Provide the [X, Y] coordinate of the cell's center where the given text is located.  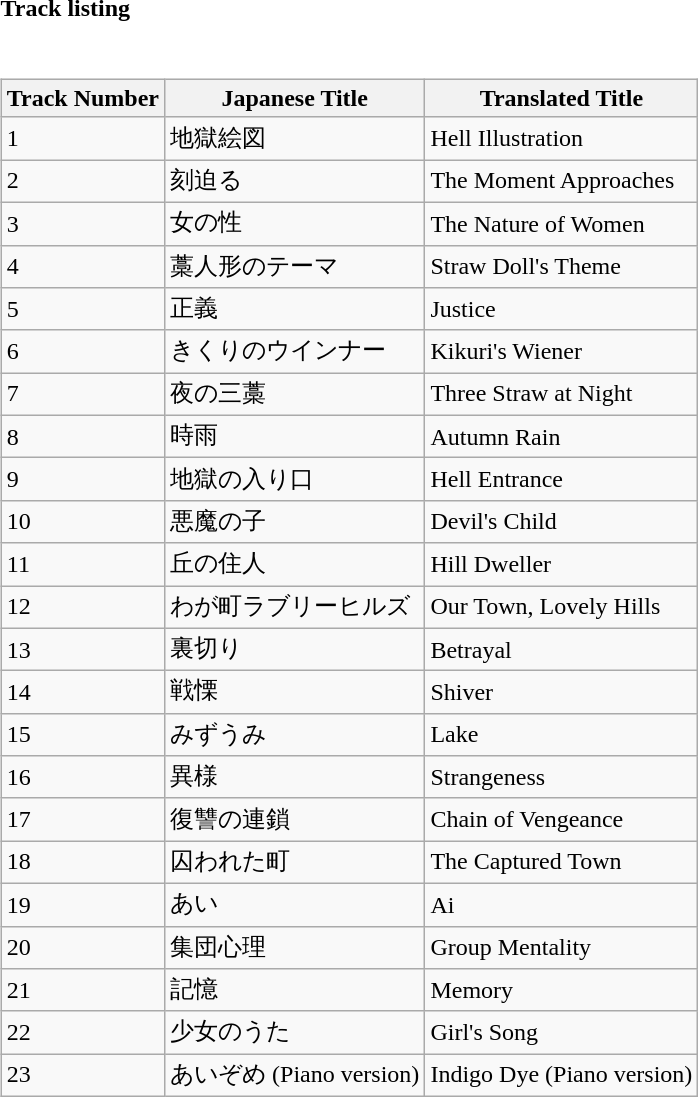
21 [82, 990]
戦慄 [295, 692]
Track Number [82, 98]
復讐の連鎖 [295, 820]
Chain of Vengeance [562, 820]
19 [82, 904]
The Nature of Women [562, 224]
8 [82, 436]
女の性 [295, 224]
地獄の入り口 [295, 480]
みずうみ [295, 734]
刻迫る [295, 182]
17 [82, 820]
集団心理 [295, 948]
Betrayal [562, 650]
わが町ラブリーヒルズ [295, 608]
9 [82, 480]
地獄絵図 [295, 138]
記憶 [295, 990]
Justice [562, 310]
22 [82, 1032]
Straw Doll's Theme [562, 266]
11 [82, 564]
3 [82, 224]
5 [82, 310]
Japanese Title [295, 98]
The Moment Approaches [562, 182]
Hell Illustration [562, 138]
Group Mentality [562, 948]
Strangeness [562, 778]
悪魔の子 [295, 522]
Translated Title [562, 98]
16 [82, 778]
夜の三藁 [295, 394]
異様 [295, 778]
23 [82, 1076]
Shiver [562, 692]
14 [82, 692]
10 [82, 522]
正義 [295, 310]
18 [82, 862]
少女のうた [295, 1032]
Lake [562, 734]
Hill Dweller [562, 564]
Hell Entrance [562, 480]
藁人形のテーマ [295, 266]
Ai [562, 904]
2 [82, 182]
12 [82, 608]
The Captured Town [562, 862]
15 [82, 734]
時雨 [295, 436]
6 [82, 352]
きくりのウインナー [295, 352]
裏切り [295, 650]
Our Town, Lovely Hills [562, 608]
1 [82, 138]
Memory [562, 990]
Autumn Rain [562, 436]
Three Straw at Night [562, 394]
丘の住人 [295, 564]
囚われた町 [295, 862]
4 [82, 266]
あいぞめ (Piano version) [295, 1076]
13 [82, 650]
Devil's Child [562, 522]
Indigo Dye (Piano version) [562, 1076]
あい [295, 904]
7 [82, 394]
20 [82, 948]
Kikuri's Wiener [562, 352]
Girl's Song [562, 1032]
